Scan for the cell matching the given text and deliver its [x, y] coordinate at center. 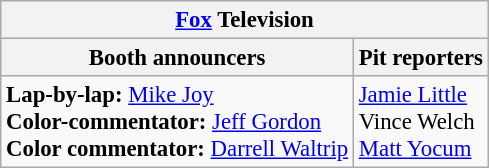
Fox Television [245, 20]
Jamie LittleVince WelchMatt Yocum [420, 122]
Booth announcers [178, 58]
Lap-by-lap: Mike JoyColor-commentator: Jeff GordonColor commentator: Darrell Waltrip [178, 122]
Pit reporters [420, 58]
